Pinpoint the cell where the given text exists, returning its [X, Y] midpoint coordinate. 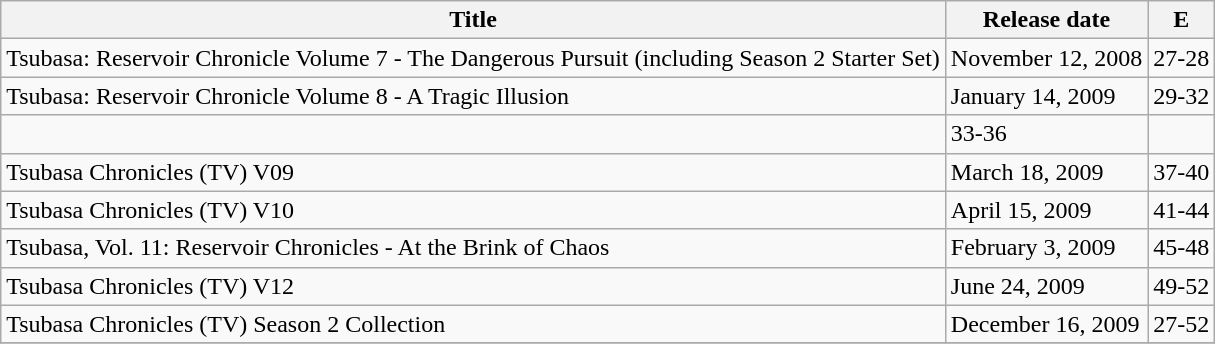
27-52 [1182, 324]
37-40 [1182, 172]
Tsubasa: Reservoir Chronicle Volume 7 - The Dangerous Pursuit (including Season 2 Starter Set) [474, 58]
Release date [1046, 20]
February 3, 2009 [1046, 248]
Tsubasa, Vol. 11: Reservoir Chronicles - At the Brink of Chaos [474, 248]
49-52 [1182, 286]
27-28 [1182, 58]
33-36 [1046, 134]
Tsubasa Chronicles (TV) V12 [474, 286]
Tsubasa Chronicles (TV) V09 [474, 172]
45-48 [1182, 248]
January 14, 2009 [1046, 96]
June 24, 2009 [1046, 286]
29-32 [1182, 96]
March 18, 2009 [1046, 172]
Tsubasa Chronicles (TV) Season 2 Collection [474, 324]
Tsubasa Chronicles (TV) V10 [474, 210]
December 16, 2009 [1046, 324]
E [1182, 20]
Title [474, 20]
Tsubasa: Reservoir Chronicle Volume 8 - A Tragic Illusion [474, 96]
April 15, 2009 [1046, 210]
41-44 [1182, 210]
November 12, 2008 [1046, 58]
